Extract the [X, Y] coordinate from the center of the cell holding the provided text.  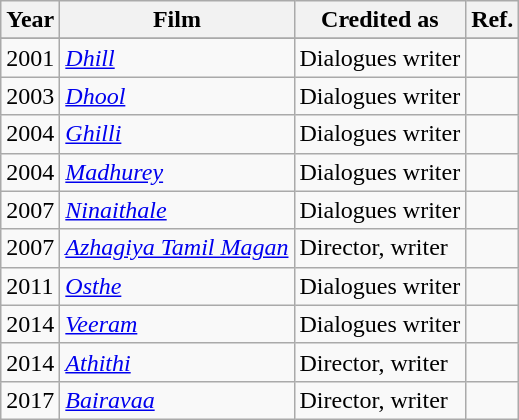
Ref. [492, 20]
Madhurey [177, 172]
Year [30, 20]
Credited as [380, 20]
2001 [30, 58]
Dhool [177, 96]
Ninaithale [177, 210]
2003 [30, 96]
2017 [30, 400]
Osthe [177, 286]
Bairavaa [177, 400]
Azhagiya Tamil Magan [177, 248]
Athithi [177, 362]
Ghilli [177, 134]
Film [177, 20]
2011 [30, 286]
Veeram [177, 324]
Dhill [177, 58]
